Capture the cell that displays the provided text and extract its (X, Y) central coordinate. 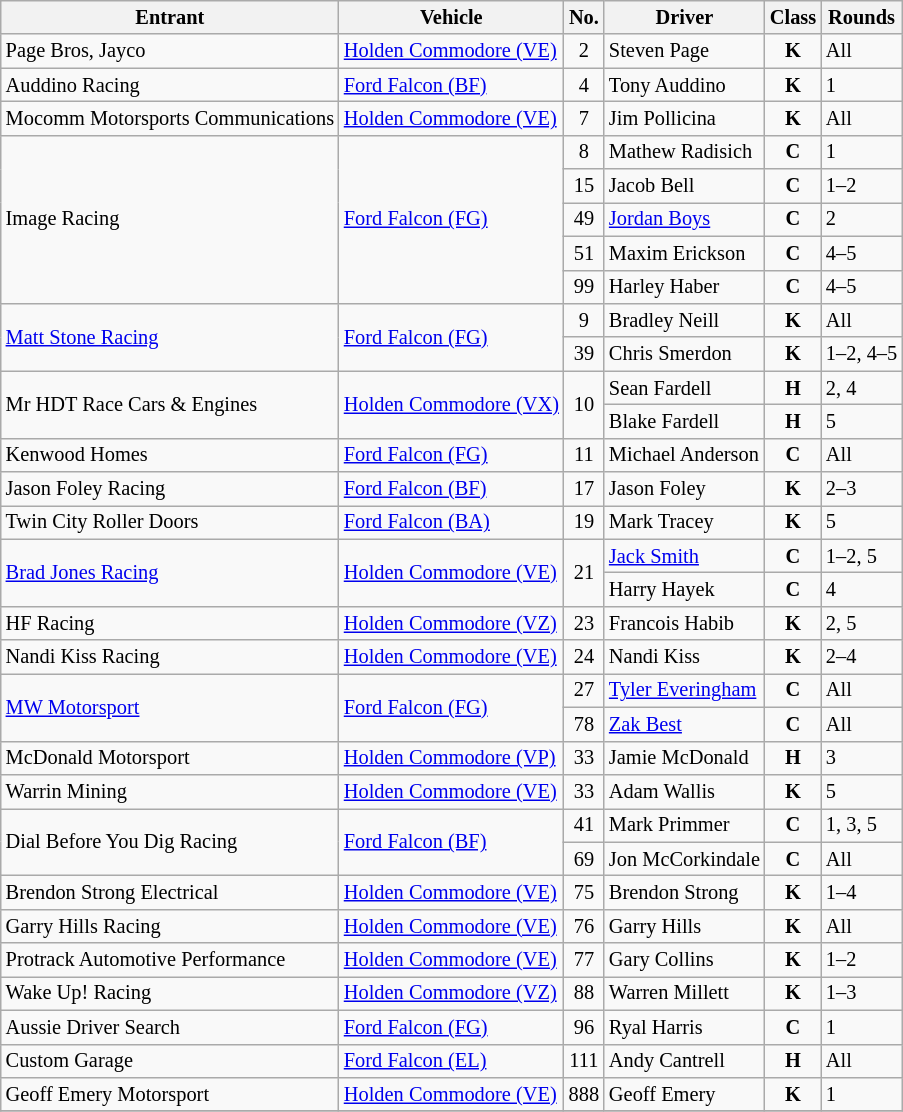
Garry Hills Racing (170, 926)
Custom Garage (170, 1061)
76 (584, 926)
1–2, 4–5 (862, 354)
Jordan Boys (684, 219)
Geoff Emery Motorsport (170, 1094)
Rounds (862, 17)
Driver (684, 17)
1–3 (862, 993)
17 (584, 489)
69 (584, 859)
Vehicle (452, 17)
Jason Foley Racing (170, 489)
Entrant (170, 17)
Auddino Racing (170, 85)
Brendon Strong Electrical (170, 892)
Holden Commodore (VP) (452, 758)
49 (584, 219)
Ford Falcon (BA) (452, 522)
Jim Pollicina (684, 118)
2–3 (862, 489)
41 (584, 825)
Gary Collins (684, 960)
Nandi Kiss Racing (170, 657)
88 (584, 993)
Matt Stone Racing (170, 336)
78 (584, 724)
888 (584, 1094)
Mark Primmer (684, 825)
Mark Tracey (684, 522)
Jason Foley (684, 489)
Francois Habib (684, 623)
Image Racing (170, 219)
Tony Auddino (684, 85)
1–4 (862, 892)
Warren Millett (684, 993)
Brendon Strong (684, 892)
Jon McCorkindale (684, 859)
Holden Commodore (VX) (452, 404)
Dial Before You Dig Racing (170, 842)
Wake Up! Racing (170, 993)
Ford Falcon (EL) (452, 1061)
HF Racing (170, 623)
Maxim Erickson (684, 253)
Mocomm Motorsports Communications (170, 118)
24 (584, 657)
51 (584, 253)
75 (584, 892)
111 (584, 1061)
Brad Jones Racing (170, 572)
Sean Fardell (684, 388)
7 (584, 118)
McDonald Motorsport (170, 758)
1, 3, 5 (862, 825)
Ryal Harris (684, 1027)
Mr HDT Race Cars & Engines (170, 404)
Bradley Neill (684, 320)
Chris Smerdon (684, 354)
2, 5 (862, 623)
39 (584, 354)
27 (584, 690)
2–4 (862, 657)
11 (584, 455)
Adam Wallis (684, 791)
Steven Page (684, 51)
99 (584, 287)
Mathew Radisich (684, 152)
Zak Best (684, 724)
Harley Haber (684, 287)
Twin City Roller Doors (170, 522)
Aussie Driver Search (170, 1027)
Jamie McDonald (684, 758)
Blake Fardell (684, 421)
Kenwood Homes (170, 455)
Protrack Automotive Performance (170, 960)
Tyler Everingham (684, 690)
Warrin Mining (170, 791)
Page Bros, Jayco (170, 51)
3 (862, 758)
Andy Cantrell (684, 1061)
Jacob Bell (684, 186)
77 (584, 960)
10 (584, 404)
Michael Anderson (684, 455)
9 (584, 320)
21 (584, 572)
15 (584, 186)
2, 4 (862, 388)
Garry Hills (684, 926)
No. (584, 17)
Nandi Kiss (684, 657)
1–2, 5 (862, 556)
Harry Hayek (684, 589)
96 (584, 1027)
19 (584, 522)
Geoff Emery (684, 1094)
Jack Smith (684, 556)
23 (584, 623)
MW Motorsport (170, 706)
8 (584, 152)
Class (793, 17)
